Capture the cell that displays the provided text and extract its [x, y] central coordinate. 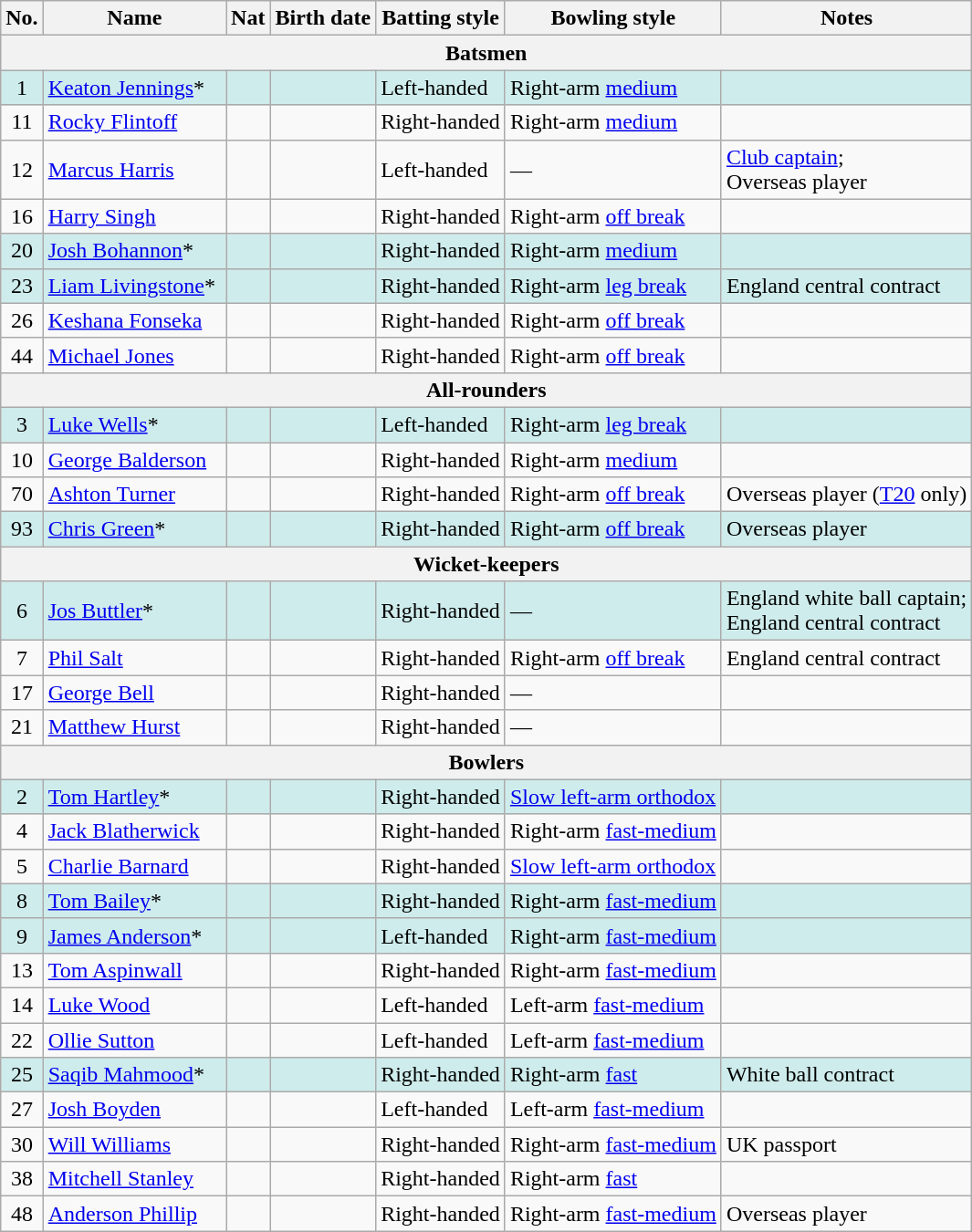
Ollie Sutton [134, 1039]
George Bell [134, 693]
12 [22, 170]
Liam Livingstone* [134, 286]
Jack Blatherwick [134, 831]
1 [22, 88]
Wicket-keepers [486, 564]
14 [22, 1005]
25 [22, 1075]
Club captain; Overseas player [846, 170]
George Balderson [134, 459]
6 [22, 611]
Matthew Hurst [134, 727]
Tom Hartley* [134, 797]
Will Williams [134, 1144]
Josh Boyden [134, 1110]
Ashton Turner [134, 495]
Bowling style [613, 18]
22 [22, 1039]
No. [22, 18]
Tom Aspinwall [134, 970]
Michael Jones [134, 355]
Birth date [323, 18]
16 [22, 216]
Mitchell Stanley [134, 1179]
Josh Bohannon* [134, 251]
Bowlers [486, 762]
2 [22, 797]
7 [22, 658]
Keshana Fonseka [134, 320]
Overseas player (T20 only) [846, 495]
30 [22, 1144]
Luke Wood [134, 1005]
White ball contract [846, 1075]
Anderson Phillip [134, 1214]
Marcus Harris [134, 170]
All-rounders [486, 390]
James Anderson* [134, 935]
Tom Bailey* [134, 901]
Rocky Flintoff [134, 122]
93 [22, 529]
Luke Wells* [134, 424]
Name [134, 18]
48 [22, 1214]
Batsmen [486, 53]
13 [22, 970]
44 [22, 355]
Notes [846, 18]
5 [22, 866]
Charlie Barnard [134, 866]
23 [22, 286]
Nat [248, 18]
27 [22, 1110]
Jos Buttler* [134, 611]
9 [22, 935]
20 [22, 251]
17 [22, 693]
Harry Singh [134, 216]
26 [22, 320]
8 [22, 901]
21 [22, 727]
Keaton Jennings* [134, 88]
11 [22, 122]
10 [22, 459]
38 [22, 1179]
Saqib Mahmood* [134, 1075]
England white ball captain; England central contract [846, 611]
Chris Green* [134, 529]
Batting style [441, 18]
Phil Salt [134, 658]
3 [22, 424]
UK passport [846, 1144]
4 [22, 831]
70 [22, 495]
